Detect which cell encompasses the target text, then output its (x, y) center coordinate. 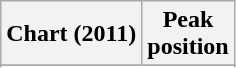
Peakposition (188, 34)
Chart (2011) (72, 34)
